Pinpoint the cell where the given text exists, returning its (x, y) midpoint coordinate. 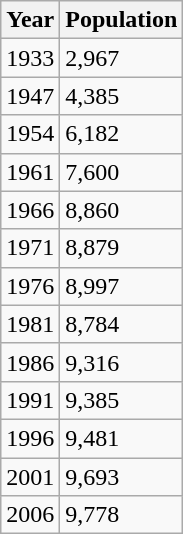
1933 (30, 58)
9,778 (122, 515)
6,182 (122, 134)
9,385 (122, 400)
2,967 (122, 58)
1961 (30, 172)
9,316 (122, 362)
Population (122, 20)
2001 (30, 477)
1971 (30, 248)
9,481 (122, 438)
9,693 (122, 477)
1991 (30, 400)
1954 (30, 134)
1981 (30, 324)
1986 (30, 362)
8,997 (122, 286)
1976 (30, 286)
7,600 (122, 172)
1966 (30, 210)
8,860 (122, 210)
1947 (30, 96)
2006 (30, 515)
8,879 (122, 248)
1996 (30, 438)
8,784 (122, 324)
4,385 (122, 96)
Year (30, 20)
